Pinpoint the cell where the given text exists, returning its (X, Y) midpoint coordinate. 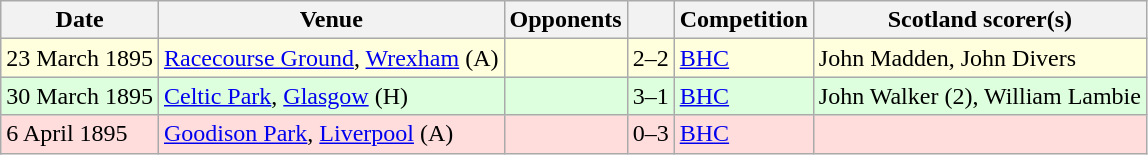
Date (80, 20)
30 March 1895 (80, 96)
6 April 1895 (80, 134)
Racecourse Ground, Wrexham (A) (331, 58)
John Madden, John Divers (980, 58)
Scotland scorer(s) (980, 20)
2–2 (650, 58)
John Walker (2), William Lambie (980, 96)
23 March 1895 (80, 58)
Opponents (566, 20)
3–1 (650, 96)
Venue (331, 20)
Celtic Park, Glasgow (H) (331, 96)
Competition (744, 20)
Goodison Park, Liverpool (A) (331, 134)
0–3 (650, 134)
